Output the (x, y) coordinate of the center of the cell containing the given text.  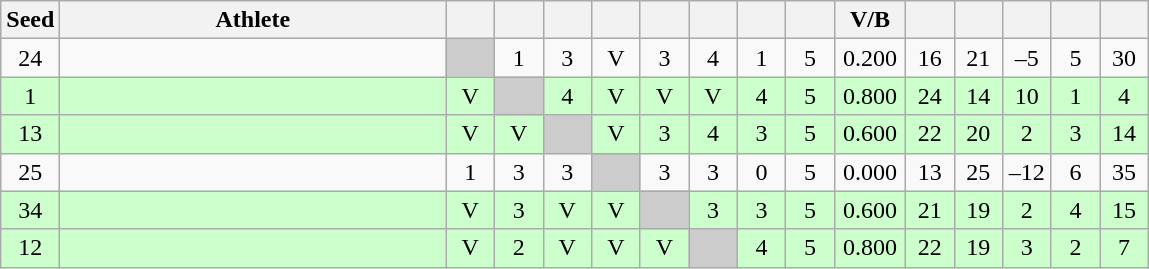
–5 (1028, 58)
0.200 (870, 58)
16 (930, 58)
6 (1076, 172)
V/B (870, 20)
0 (762, 172)
Seed (30, 20)
12 (30, 248)
30 (1124, 58)
34 (30, 210)
35 (1124, 172)
0.000 (870, 172)
–12 (1028, 172)
7 (1124, 248)
Athlete (253, 20)
20 (978, 134)
15 (1124, 210)
10 (1028, 96)
